Pinpoint the cell where the given text exists, returning its (x, y) midpoint coordinate. 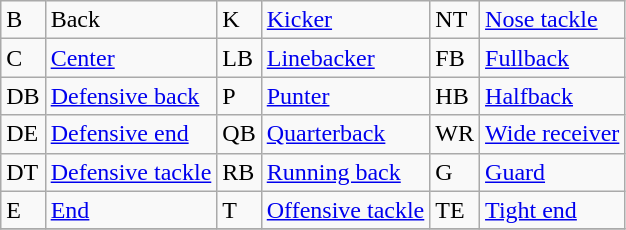
WR (455, 134)
Center (131, 58)
DE (23, 134)
Fullback (552, 58)
RB (239, 172)
Defensive tackle (131, 172)
TE (455, 210)
DB (23, 96)
T (239, 210)
Tight end (552, 210)
FB (455, 58)
C (23, 58)
QB (239, 134)
P (239, 96)
Linebacker (346, 58)
Back (131, 20)
E (23, 210)
Offensive tackle (346, 210)
Guard (552, 172)
K (239, 20)
G (455, 172)
HB (455, 96)
Defensive back (131, 96)
Quarterback (346, 134)
DT (23, 172)
NT (455, 20)
Punter (346, 96)
Wide receiver (552, 134)
End (131, 210)
Running back (346, 172)
B (23, 20)
LB (239, 58)
Defensive end (131, 134)
Nose tackle (552, 20)
Halfback (552, 96)
Kicker (346, 20)
